Return [X, Y] of the center of cell containing provided text 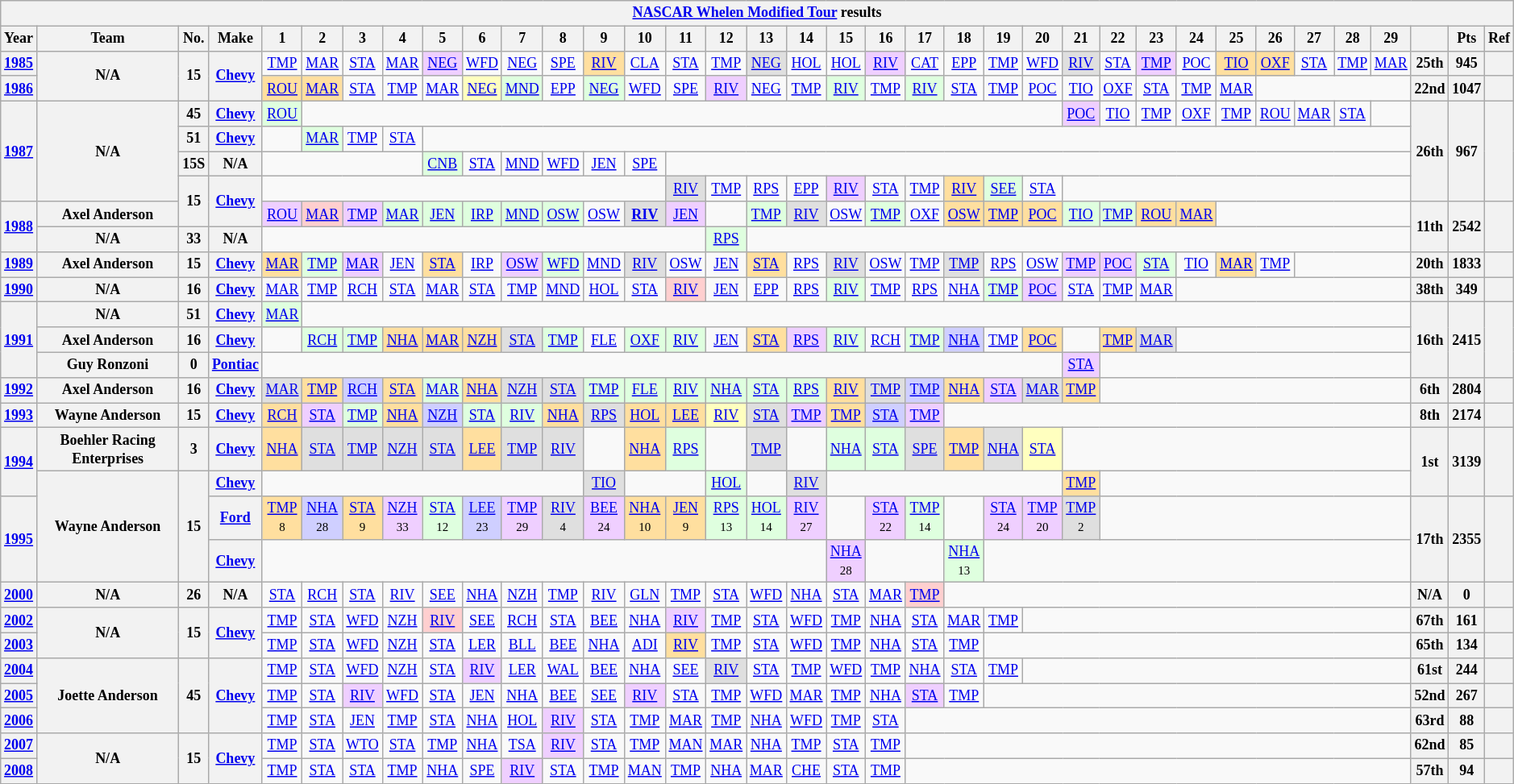
NHA13 [964, 561]
NASCAR Whelen Modified Tour results [757, 13]
161 [1467, 620]
NZH33 [402, 518]
TSA [522, 746]
67th [1430, 620]
CNB [443, 164]
GLN [645, 595]
1995 [19, 540]
85 [1467, 746]
967 [1467, 151]
STA24 [1004, 518]
STA9 [363, 518]
No. [193, 39]
1989 [19, 264]
2002 [19, 620]
15S [193, 164]
61st [1430, 670]
2008 [19, 770]
Joette Anderson [107, 695]
2000 [19, 595]
8 [563, 39]
52nd [1430, 696]
Make [235, 39]
TMP2 [1081, 518]
4 [402, 39]
2003 [19, 645]
BLL [522, 645]
Team [107, 39]
22 [1118, 39]
12 [726, 39]
2006 [19, 720]
HOL14 [767, 518]
1 [282, 39]
20 [1042, 39]
1990 [19, 290]
2542 [1467, 226]
TMP14 [925, 518]
24 [1196, 39]
1993 [19, 416]
RIV4 [563, 518]
2004 [19, 670]
1047 [1467, 89]
6 [482, 39]
65th [1430, 645]
1988 [19, 226]
94 [1467, 770]
Year [19, 39]
25th [1430, 63]
63rd [1430, 720]
2804 [1467, 390]
22nd [1430, 89]
38th [1430, 290]
1985 [19, 63]
57th [1430, 770]
1986 [19, 89]
62nd [1430, 746]
1994 [19, 463]
244 [1467, 670]
CLA [645, 63]
27 [1314, 39]
88 [1467, 720]
7 [522, 39]
17 [925, 39]
20th [1430, 264]
26th [1430, 151]
2007 [19, 746]
1833 [1467, 264]
2 [322, 39]
25 [1237, 39]
RIV27 [806, 518]
18 [964, 39]
1992 [19, 390]
11th [1430, 226]
Ford [235, 518]
Pts [1467, 39]
BEE24 [605, 518]
1st [1430, 463]
33 [193, 239]
134 [1467, 645]
Guy Ronzoni [107, 364]
CAT [925, 63]
23 [1156, 39]
ADI [645, 645]
CHE [806, 770]
13 [767, 39]
1987 [19, 151]
19 [1004, 39]
1991 [19, 340]
Ref [1499, 39]
9 [605, 39]
267 [1467, 696]
14 [806, 39]
2415 [1467, 340]
16th [1430, 340]
JEN9 [685, 518]
2005 [19, 696]
3139 [1467, 463]
6th [1430, 390]
WTO [363, 746]
LEE23 [482, 518]
5 [443, 39]
17th [1430, 540]
Boehler Racing Enterprises [107, 450]
11 [685, 39]
945 [1467, 63]
STA12 [443, 518]
28 [1353, 39]
2355 [1467, 540]
21 [1081, 39]
TMP8 [282, 518]
STA22 [886, 518]
RPS13 [726, 518]
29 [1391, 39]
2174 [1467, 416]
NHA10 [645, 518]
Pontiac [235, 364]
349 [1467, 290]
10 [645, 39]
8th [1430, 416]
WAL [563, 670]
TMP20 [1042, 518]
TMP29 [522, 518]
